Pinpoint the cell where the given text exists, returning its (x, y) midpoint coordinate. 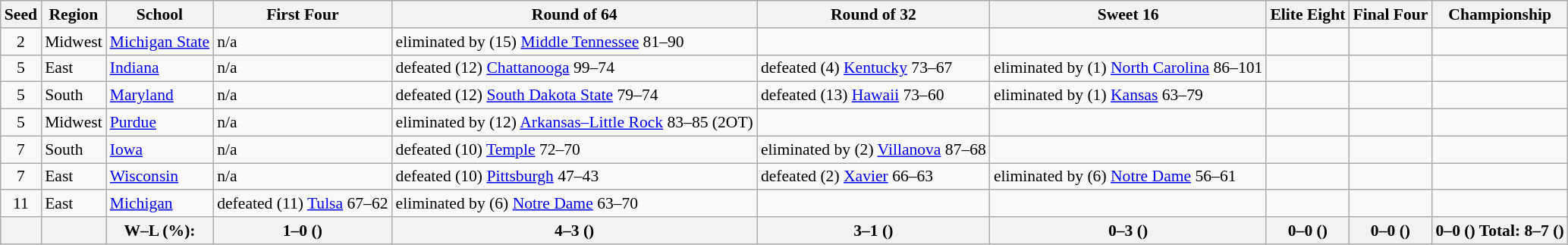
Seed (21, 14)
eliminated by (1) North Carolina 86–101 (1128, 68)
defeated (11) Tulsa 67–62 (302, 204)
Wisconsin (159, 177)
W–L (%): (159, 231)
Michigan State (159, 42)
11 (21, 204)
defeated (10) Temple 72–70 (575, 149)
Michigan (159, 204)
Round of 32 (874, 14)
Round of 64 (575, 14)
1–0 () (302, 231)
Purdue (159, 123)
Region (74, 14)
First Four (302, 14)
defeated (12) South Dakota State 79–74 (575, 96)
2 (21, 42)
Final Four (1390, 14)
defeated (13) Hawaii 73–60 (874, 96)
eliminated by (6) Notre Dame 63–70 (575, 204)
defeated (2) Xavier 66–63 (874, 177)
Maryland (159, 96)
Championship (1499, 14)
eliminated by (15) Middle Tennessee 81–90 (575, 42)
defeated (10) Pittsburgh 47–43 (575, 177)
eliminated by (6) Notre Dame 56–61 (1128, 177)
School (159, 14)
eliminated by (2) Villanova 87–68 (874, 149)
0–3 () (1128, 231)
Elite Eight (1308, 14)
0–0 () Total: 8–7 () (1499, 231)
defeated (12) Chattanooga 99–74 (575, 68)
3–1 () (874, 231)
defeated (4) Kentucky 73–67 (874, 68)
Sweet 16 (1128, 14)
4–3 () (575, 231)
Iowa (159, 149)
eliminated by (1) Kansas 63–79 (1128, 96)
eliminated by (12) Arkansas–Little Rock 83–85 (2OT) (575, 123)
Indiana (159, 68)
